Provide the [X, Y] coordinate of the cell's center where the given text is located.  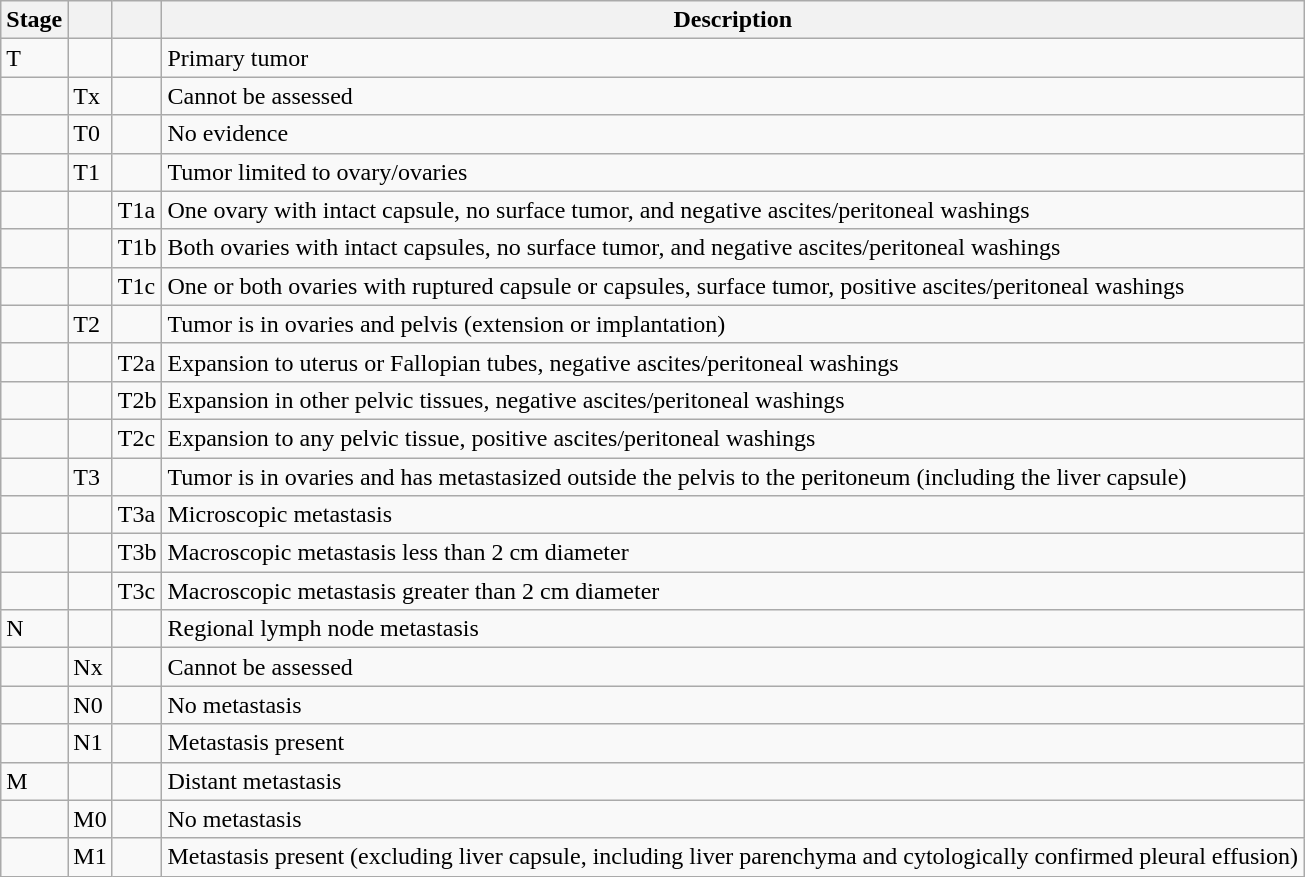
T3 [90, 477]
N1 [90, 743]
T3b [137, 553]
T1 [90, 172]
Stage [34, 20]
Macroscopic metastasis greater than 2 cm diameter [733, 591]
No evidence [733, 134]
Expansion in other pelvic tissues, negative ascites/peritoneal washings [733, 400]
Expansion to uterus or Fallopian tubes, negative ascites/peritoneal washings [733, 362]
T2 [90, 324]
One ovary with intact capsule, no surface tumor, and negative ascites/peritoneal washings [733, 210]
Distant metastasis [733, 781]
Microscopic metastasis [733, 515]
Metastasis present (excluding liver capsule, including liver parenchyma and cytologically confirmed pleural effusion) [733, 857]
T2b [137, 400]
One or both ovaries with ruptured capsule or capsules, surface tumor, positive ascites/peritoneal washings [733, 286]
Tumor is in ovaries and pelvis (extension or implantation) [733, 324]
Primary tumor [733, 58]
T2c [137, 438]
T [34, 58]
T1a [137, 210]
N0 [90, 705]
Description [733, 20]
T1b [137, 248]
M1 [90, 857]
Tumor limited to ovary/ovaries [733, 172]
T1c [137, 286]
Tumor is in ovaries and has metastasized outside the pelvis to the peritoneum (including the liver capsule) [733, 477]
Macroscopic metastasis less than 2 cm diameter [733, 553]
M0 [90, 819]
Nx [90, 667]
T2a [137, 362]
N [34, 629]
Both ovaries with intact capsules, no surface tumor, and negative ascites/peritoneal washings [733, 248]
Metastasis present [733, 743]
Tx [90, 96]
T0 [90, 134]
T3a [137, 515]
Regional lymph node metastasis [733, 629]
M [34, 781]
T3c [137, 591]
Expansion to any pelvic tissue, positive ascites/peritoneal washings [733, 438]
